Search for the cell housing the specified text and yield its (X, Y) center coordinate. 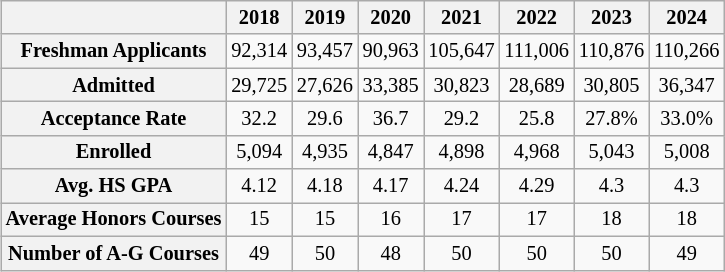
Average Honors Courses (114, 220)
28,689 (536, 85)
4.17 (391, 186)
27.8% (612, 119)
Freshman Applicants (114, 51)
5,043 (612, 152)
2018 (259, 18)
2020 (391, 18)
36.7 (391, 119)
105,647 (462, 51)
2021 (462, 18)
5,094 (259, 152)
4,935 (325, 152)
2023 (612, 18)
2019 (325, 18)
4.12 (259, 186)
36,347 (686, 85)
Enrolled (114, 152)
110,266 (686, 51)
4,968 (536, 152)
Number of A-G Courses (114, 253)
110,876 (612, 51)
27,626 (325, 85)
4,898 (462, 152)
111,006 (536, 51)
90,963 (391, 51)
Admitted (114, 85)
30,805 (612, 85)
2022 (536, 18)
4,847 (391, 152)
29.2 (462, 119)
33,385 (391, 85)
25.8 (536, 119)
4.18 (325, 186)
48 (391, 253)
33.0% (686, 119)
92,314 (259, 51)
4.29 (536, 186)
30,823 (462, 85)
29.6 (325, 119)
Acceptance Rate (114, 119)
Avg. HS GPA (114, 186)
32.2 (259, 119)
5,008 (686, 152)
16 (391, 220)
93,457 (325, 51)
2024 (686, 18)
4.24 (462, 186)
29,725 (259, 85)
